Detect which cell encompasses the target text, then output its (X, Y) center coordinate. 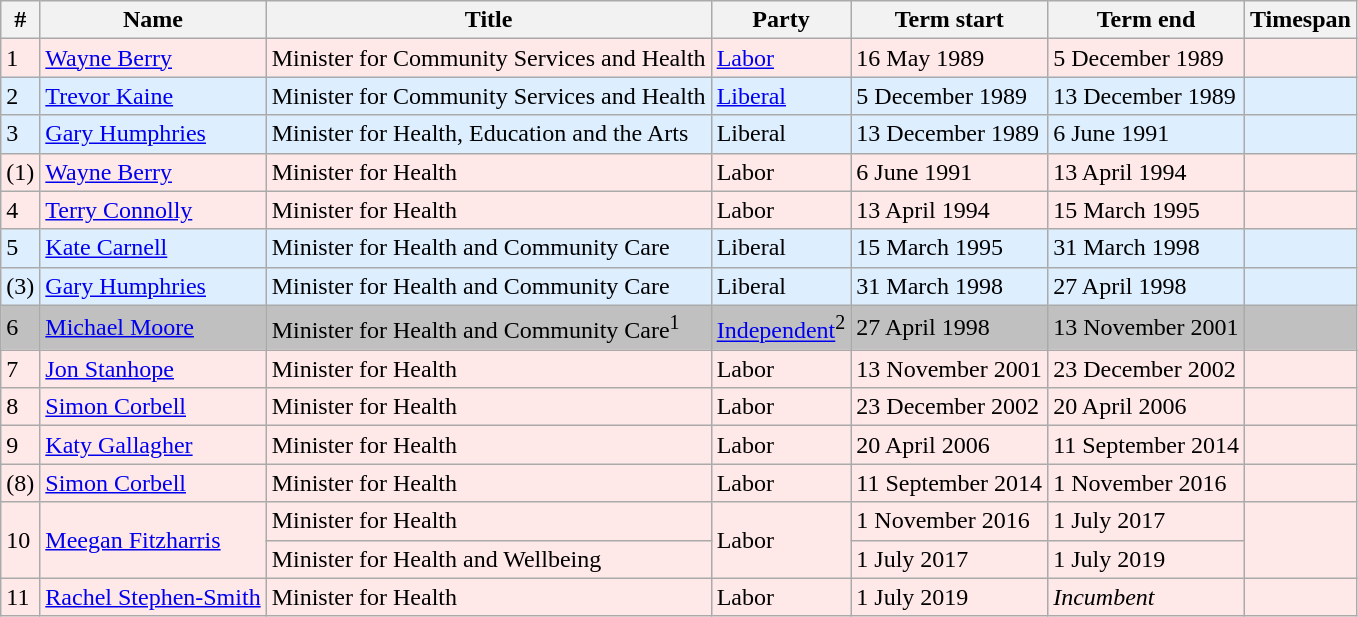
Katy Gallagher (153, 445)
Party (781, 20)
5 (20, 248)
Incumbent (1146, 597)
Michael Moore (153, 328)
(8) (20, 483)
Minister for Health, Education and the Arts (488, 134)
1 (20, 58)
Name (153, 20)
Rachel Stephen-Smith (153, 597)
8 (20, 407)
2 (20, 96)
Minister for Health and Wellbeing (488, 559)
Term end (1146, 20)
Jon Stanhope (153, 369)
Terry Connolly (153, 210)
(3) (20, 286)
Independent2 (781, 328)
9 (20, 445)
Trevor Kaine (153, 96)
Title (488, 20)
6 (20, 328)
Kate Carnell (153, 248)
Meegan Fitzharris (153, 540)
7 (20, 369)
# (20, 20)
Timespan (1300, 20)
Minister for Health and Community Care1 (488, 328)
10 (20, 540)
11 (20, 597)
(1) (20, 172)
Term start (950, 20)
16 May 1989 (950, 58)
4 (20, 210)
3 (20, 134)
